For the text-containing cell, return its midpoint in (x, y) coordinate format. 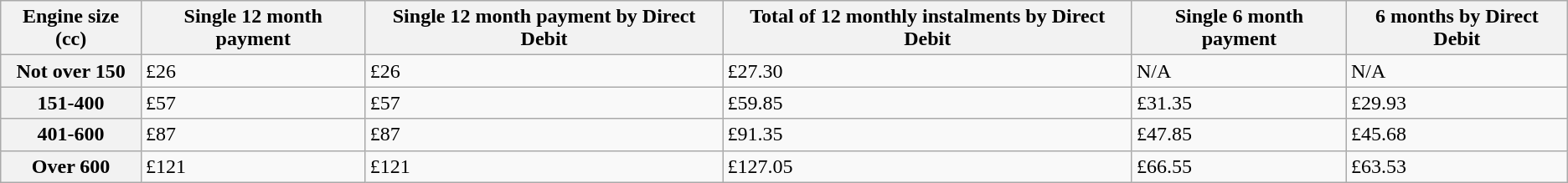
Total of 12 monthly instalments by Direct Debit (927, 28)
£29.93 (1457, 103)
£66.55 (1239, 166)
Over 600 (71, 166)
£59.85 (927, 103)
401-600 (71, 135)
6 months by Direct Debit (1457, 28)
£63.53 (1457, 166)
£47.85 (1239, 135)
Not over 150 (71, 71)
£27.30 (927, 71)
Engine size (cc) (71, 28)
Single 12 month payment by Direct Debit (544, 28)
£45.68 (1457, 135)
£31.35 (1239, 103)
151-400 (71, 103)
Single 12 month payment (253, 28)
Single 6 month payment (1239, 28)
£127.05 (927, 166)
£91.35 (927, 135)
